Determine the [X, Y] coordinate at the center of the cell enclosing the given text.  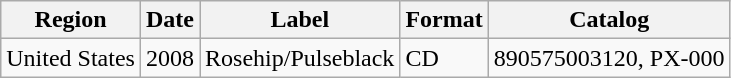
890575003120, PX-000 [609, 58]
Date [170, 20]
2008 [170, 58]
Region [71, 20]
Format [444, 20]
CD [444, 58]
Catalog [609, 20]
Label [300, 20]
United States [71, 58]
Rosehip/Pulseblack [300, 58]
